Detect which cell encompasses the target text, then output its [x, y] center coordinate. 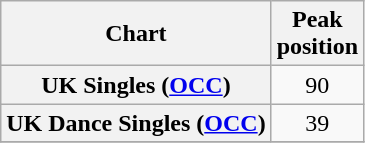
Chart [136, 34]
UK Dance Singles (OCC) [136, 123]
90 [317, 85]
UK Singles (OCC) [136, 85]
Peakposition [317, 34]
39 [317, 123]
